Return the (x, y) coordinate for the center point of the cell that contains the specified text.  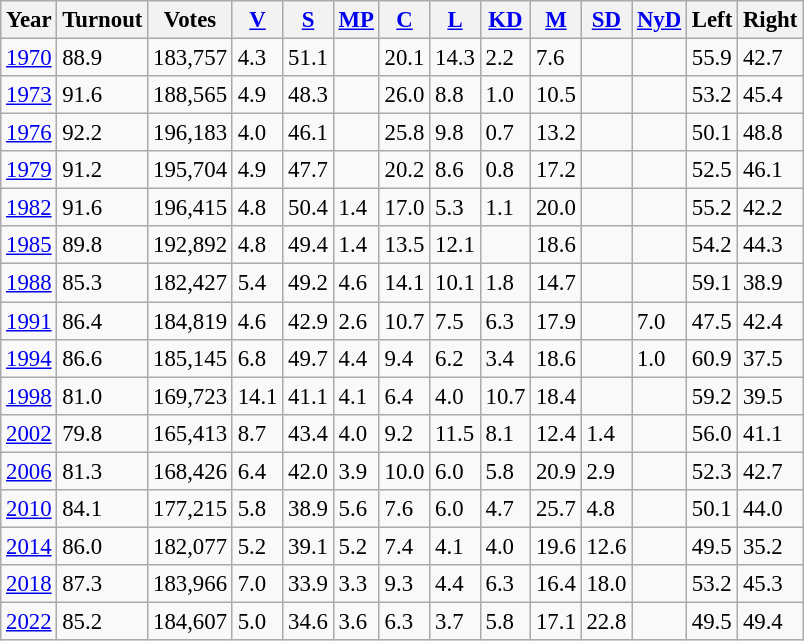
26.0 (404, 95)
20.0 (556, 208)
37.5 (770, 358)
196,183 (190, 133)
17.2 (556, 170)
5.0 (257, 621)
L (455, 20)
86.4 (102, 321)
3.6 (356, 621)
9.3 (404, 584)
9.8 (455, 133)
183,757 (190, 58)
0.8 (505, 170)
SD (606, 20)
KD (505, 20)
168,426 (190, 471)
3.4 (505, 358)
48.8 (770, 133)
C (404, 20)
177,215 (190, 509)
Year (29, 20)
55.9 (712, 58)
2022 (29, 621)
1.8 (505, 283)
86.0 (102, 546)
182,077 (190, 546)
184,607 (190, 621)
12.4 (556, 433)
13.2 (556, 133)
183,966 (190, 584)
5.3 (455, 208)
1970 (29, 58)
Turnout (102, 20)
3.9 (356, 471)
25.7 (556, 509)
9.4 (404, 358)
18.4 (556, 396)
8.1 (505, 433)
182,427 (190, 283)
11.5 (455, 433)
1988 (29, 283)
S (308, 20)
2.6 (356, 321)
4.7 (505, 509)
87.3 (102, 584)
20.9 (556, 471)
1.1 (505, 208)
192,892 (190, 245)
42.2 (770, 208)
54.2 (712, 245)
4.3 (257, 58)
8.8 (455, 95)
2.9 (606, 471)
45.4 (770, 95)
52.5 (712, 170)
10.5 (556, 95)
92.2 (102, 133)
5.6 (356, 509)
7.4 (404, 546)
20.1 (404, 58)
188,565 (190, 95)
85.3 (102, 283)
42.0 (308, 471)
33.9 (308, 584)
2002 (29, 433)
1973 (29, 95)
165,413 (190, 433)
V (257, 20)
2014 (29, 546)
MP (356, 20)
10.0 (404, 471)
34.6 (308, 621)
1994 (29, 358)
51.1 (308, 58)
22.8 (606, 621)
13.5 (404, 245)
14.3 (455, 58)
44.0 (770, 509)
3.3 (356, 584)
12.6 (606, 546)
17.9 (556, 321)
12.1 (455, 245)
48.3 (308, 95)
86.6 (102, 358)
49.2 (308, 283)
49.7 (308, 358)
59.1 (712, 283)
85.2 (102, 621)
1998 (29, 396)
195,704 (190, 170)
88.9 (102, 58)
89.8 (102, 245)
42.9 (308, 321)
42.4 (770, 321)
47.7 (308, 170)
39.1 (308, 546)
169,723 (190, 396)
1985 (29, 245)
2006 (29, 471)
14.7 (556, 283)
8.7 (257, 433)
NyD (660, 20)
0.7 (505, 133)
18.0 (606, 584)
2018 (29, 584)
5.4 (257, 283)
79.8 (102, 433)
52.3 (712, 471)
Right (770, 20)
16.4 (556, 584)
8.6 (455, 170)
43.4 (308, 433)
185,145 (190, 358)
1976 (29, 133)
17.1 (556, 621)
Left (712, 20)
91.2 (102, 170)
6.2 (455, 358)
17.0 (404, 208)
81.3 (102, 471)
3.7 (455, 621)
39.5 (770, 396)
84.1 (102, 509)
56.0 (712, 433)
9.2 (404, 433)
2.2 (505, 58)
196,415 (190, 208)
6.8 (257, 358)
184,819 (190, 321)
45.3 (770, 584)
1982 (29, 208)
47.5 (712, 321)
M (556, 20)
25.8 (404, 133)
1979 (29, 170)
81.0 (102, 396)
50.4 (308, 208)
60.9 (712, 358)
7.5 (455, 321)
10.1 (455, 283)
35.2 (770, 546)
44.3 (770, 245)
55.2 (712, 208)
19.6 (556, 546)
59.2 (712, 396)
Votes (190, 20)
1991 (29, 321)
2010 (29, 509)
20.2 (404, 170)
